Scan for the cell matching the given text and deliver its [X, Y] coordinate at center. 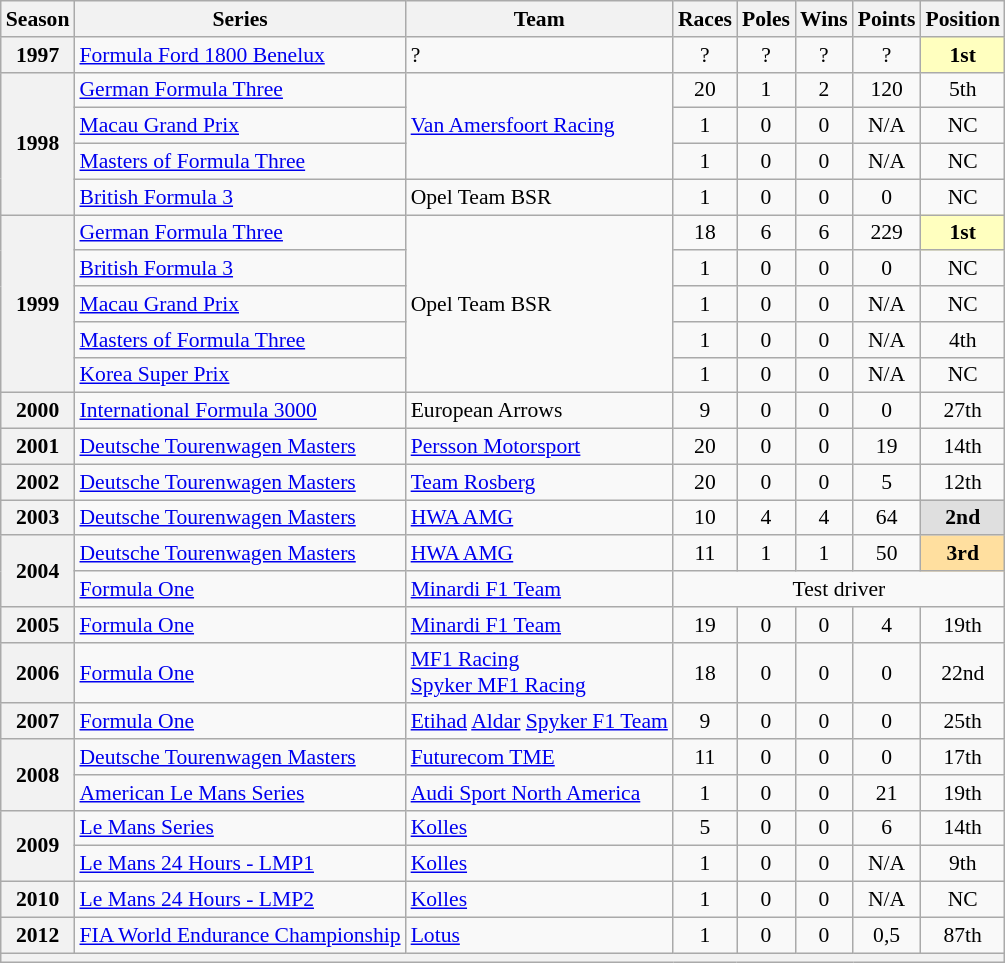
25th [962, 722]
120 [887, 90]
2 [824, 90]
4th [962, 340]
2009 [38, 846]
Races [705, 19]
1999 [38, 304]
0,5 [887, 935]
1997 [38, 55]
European Arrows [540, 411]
22nd [962, 672]
Test driver [839, 589]
International Formula 3000 [240, 411]
3rd [962, 554]
2012 [38, 935]
Poles [766, 19]
Team [540, 19]
50 [887, 554]
Position [962, 19]
2010 [38, 900]
Wins [824, 19]
17th [962, 757]
2007 [38, 722]
Van Amersfoort Racing [540, 126]
1998 [38, 143]
2008 [38, 774]
Audi Sport North America [540, 793]
Le Mans Series [240, 828]
Le Mans 24 Hours - LMP1 [240, 864]
2004 [38, 572]
Etihad Aldar Spyker F1 Team [540, 722]
Season [38, 19]
12th [962, 482]
21 [887, 793]
Le Mans 24 Hours - LMP2 [240, 900]
64 [887, 518]
Team Rosberg [540, 482]
5th [962, 90]
Persson Motorsport [540, 447]
2005 [38, 625]
2003 [38, 518]
87th [962, 935]
MF1 RacingSpyker MF1 Racing [540, 672]
Lotus [540, 935]
Futurecom TME [540, 757]
2000 [38, 411]
2nd [962, 518]
2002 [38, 482]
FIA World Endurance Championship [240, 935]
Korea Super Prix [240, 375]
10 [705, 518]
9th [962, 864]
Series [240, 19]
American Le Mans Series [240, 793]
27th [962, 411]
Formula Ford 1800 Benelux [240, 55]
Points [887, 19]
2006 [38, 672]
229 [887, 233]
2001 [38, 447]
